Extract the (X, Y) coordinate from the center of the cell holding the provided text.  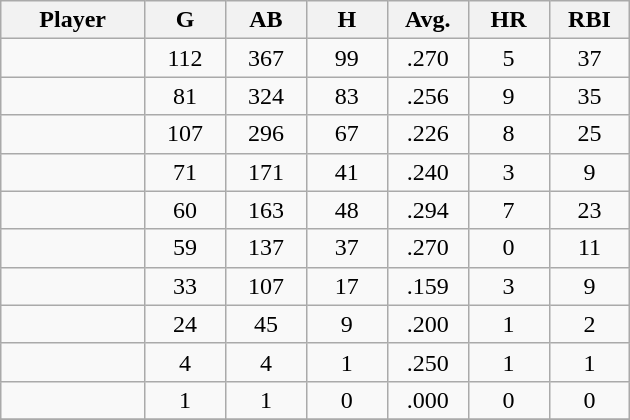
25 (590, 134)
RBI (590, 20)
67 (346, 134)
2 (590, 324)
5 (508, 58)
17 (346, 286)
48 (346, 210)
137 (266, 248)
24 (186, 324)
83 (346, 96)
33 (186, 286)
.256 (428, 96)
367 (266, 58)
41 (346, 172)
99 (346, 58)
.226 (428, 134)
.159 (428, 286)
Player (73, 20)
35 (590, 96)
59 (186, 248)
7 (508, 210)
324 (266, 96)
G (186, 20)
23 (590, 210)
163 (266, 210)
171 (266, 172)
HR (508, 20)
11 (590, 248)
.250 (428, 362)
45 (266, 324)
.294 (428, 210)
H (346, 20)
AB (266, 20)
.240 (428, 172)
112 (186, 58)
71 (186, 172)
296 (266, 134)
.000 (428, 400)
Avg. (428, 20)
81 (186, 96)
60 (186, 210)
.200 (428, 324)
8 (508, 134)
